Extract the (x, y) coordinate from the center of the cell holding the provided text.  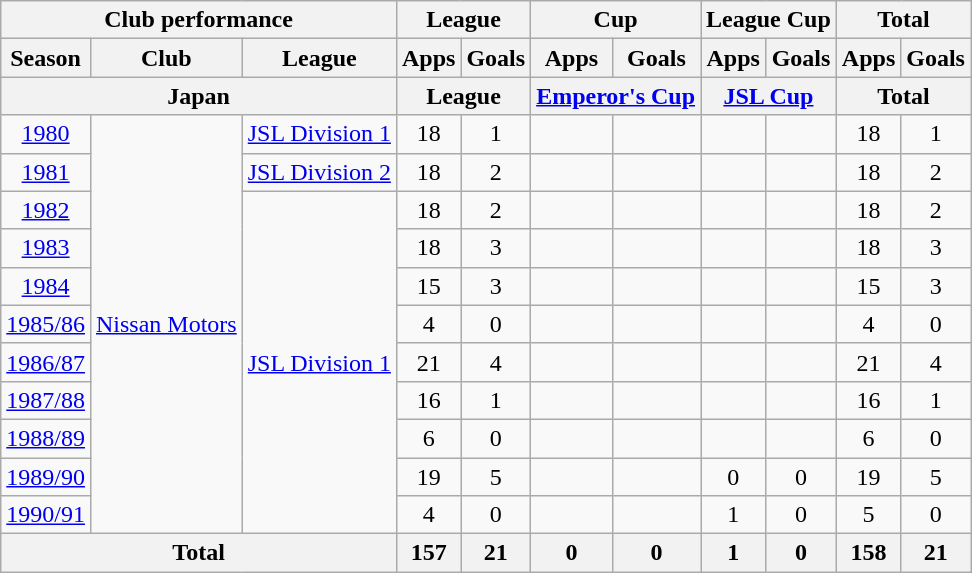
1980 (46, 134)
League Cup (769, 20)
Club (166, 58)
1984 (46, 286)
1986/87 (46, 362)
JSL Division 2 (319, 172)
Club performance (199, 20)
1989/90 (46, 477)
1988/89 (46, 438)
1982 (46, 210)
Season (46, 58)
JSL Cup (769, 96)
1987/88 (46, 400)
Cup (616, 20)
1983 (46, 248)
1981 (46, 172)
1990/91 (46, 515)
1985/86 (46, 324)
Nissan Motors (166, 324)
Japan (199, 96)
158 (868, 553)
Emperor's Cup (616, 96)
157 (428, 553)
